Search for the cell housing the specified text and yield its (x, y) center coordinate. 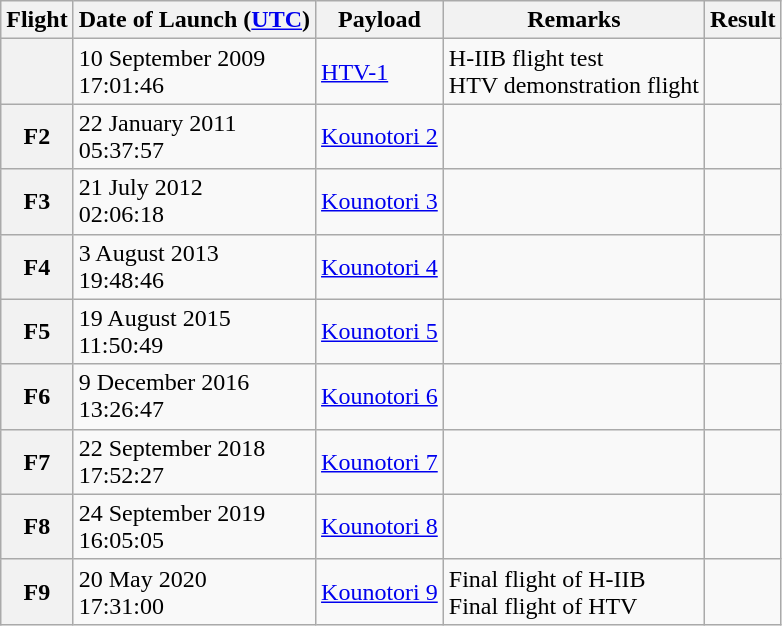
H-IIB flight testHTV demonstration flight (574, 72)
9 December 201613:26:47 (194, 396)
22 September 201817:52:27 (194, 462)
F6 (37, 396)
3 August 201319:48:46 (194, 266)
10 September 200917:01:46 (194, 72)
F9 (37, 592)
Result (743, 20)
F3 (37, 202)
Remarks (574, 20)
20 May 202017:31:00 (194, 592)
F5 (37, 332)
HTV-1 (380, 72)
Kounotori 8 (380, 526)
F4 (37, 266)
Kounotori 4 (380, 266)
21 July 201202:06:18 (194, 202)
Flight (37, 20)
Kounotori 7 (380, 462)
Final flight of H-IIBFinal flight of HTV (574, 592)
Payload (380, 20)
24 September 201916:05:05 (194, 526)
F2 (37, 136)
Kounotori 6 (380, 396)
Kounotori 2 (380, 136)
Kounotori 3 (380, 202)
19 August 201511:50:49 (194, 332)
F8 (37, 526)
F7 (37, 462)
22 January 201105:37:57 (194, 136)
Date of Launch (UTC) (194, 20)
Kounotori 5 (380, 332)
Kounotori 9 (380, 592)
